From the cell containing the given text, extract its center point as [x, y] coordinate. 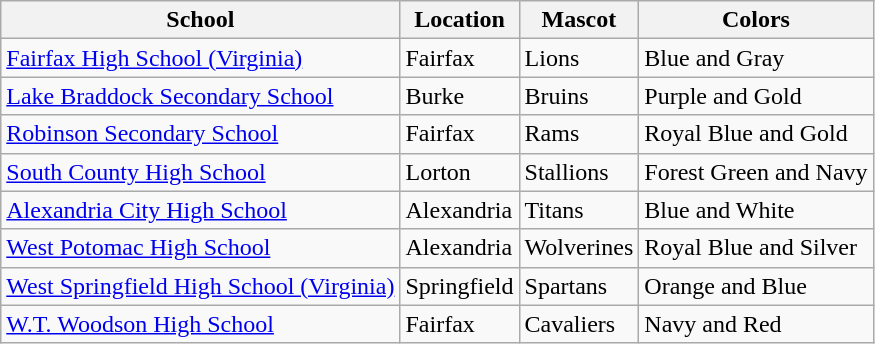
Colors [756, 20]
Stallions [579, 172]
School [200, 20]
Forest Green and Navy [756, 172]
West Potomac High School [200, 248]
Bruins [579, 96]
Rams [579, 134]
Navy and Red [756, 324]
Fairfax High School (Virginia) [200, 58]
Spartans [579, 286]
Orange and Blue [756, 286]
Royal Blue and Gold [756, 134]
Burke [460, 96]
Robinson Secondary School [200, 134]
Lorton [460, 172]
Mascot [579, 20]
Lake Braddock Secondary School [200, 96]
Blue and White [756, 210]
Alexandria City High School [200, 210]
West Springfield High School (Virginia) [200, 286]
Location [460, 20]
Royal Blue and Silver [756, 248]
Purple and Gold [756, 96]
W.T. Woodson High School [200, 324]
Cavaliers [579, 324]
Springfield [460, 286]
Blue and Gray [756, 58]
South County High School [200, 172]
Wolverines [579, 248]
Titans [579, 210]
Lions [579, 58]
